Return (x, y) of the center of cell containing provided text 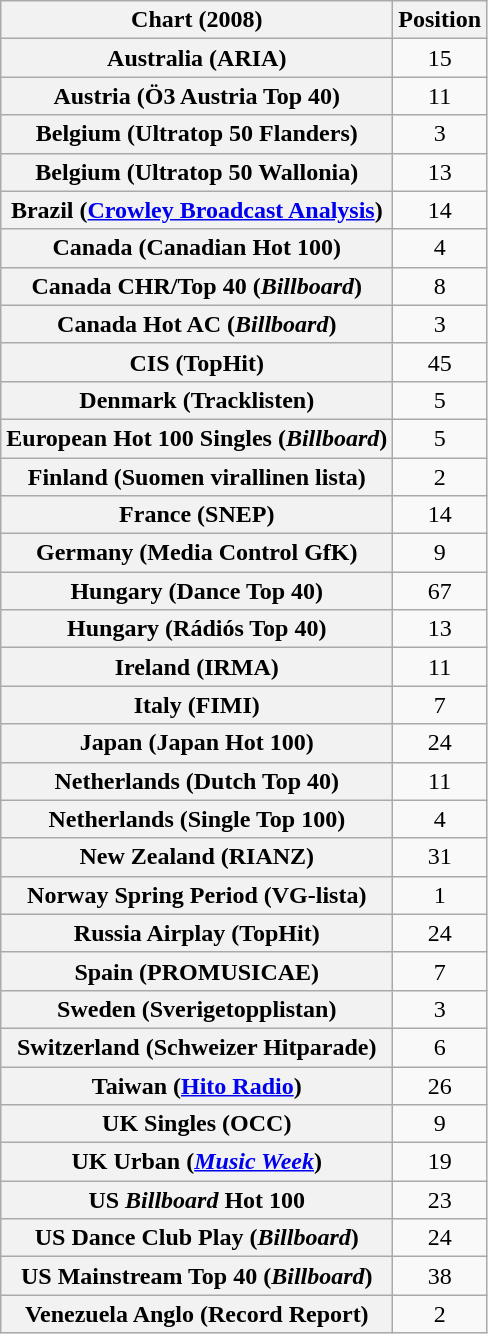
Japan (Japan Hot 100) (197, 743)
Ireland (IRMA) (197, 667)
Germany (Media Control GfK) (197, 553)
Brazil (Crowley Broadcast Analysis) (197, 210)
Netherlands (Dutch Top 40) (197, 781)
23 (440, 1200)
Sweden (Sverigetopplistan) (197, 1009)
France (SNEP) (197, 515)
US Dance Club Play (Billboard) (197, 1238)
Venezuela Anglo (Record Report) (197, 1314)
Canada Hot AC (Billboard) (197, 324)
19 (440, 1162)
Belgium (Ultratop 50 Flanders) (197, 134)
Belgium (Ultratop 50 Wallonia) (197, 172)
Position (440, 20)
Spain (PROMUSICAE) (197, 971)
Denmark (Tracklisten) (197, 400)
26 (440, 1085)
38 (440, 1276)
UK Singles (OCC) (197, 1124)
67 (440, 591)
15 (440, 58)
Switzerland (Schweizer Hitparade) (197, 1047)
Canada CHR/Top 40 (Billboard) (197, 286)
Italy (FIMI) (197, 705)
6 (440, 1047)
Russia Airplay (TopHit) (197, 933)
8 (440, 286)
UK Urban (Music Week) (197, 1162)
Hungary (Dance Top 40) (197, 591)
1 (440, 895)
Finland (Suomen virallinen lista) (197, 477)
European Hot 100 Singles (Billboard) (197, 438)
31 (440, 857)
Austria (Ö3 Austria Top 40) (197, 96)
Netherlands (Single Top 100) (197, 819)
Australia (ARIA) (197, 58)
US Billboard Hot 100 (197, 1200)
Chart (2008) (197, 20)
New Zealand (RIANZ) (197, 857)
CIS (TopHit) (197, 362)
Norway Spring Period (VG-lista) (197, 895)
Canada (Canadian Hot 100) (197, 248)
45 (440, 362)
Hungary (Rádiós Top 40) (197, 629)
US Mainstream Top 40 (Billboard) (197, 1276)
Taiwan (Hito Radio) (197, 1085)
